Provide the (X, Y) coordinate of the cell's center where the given text is located.  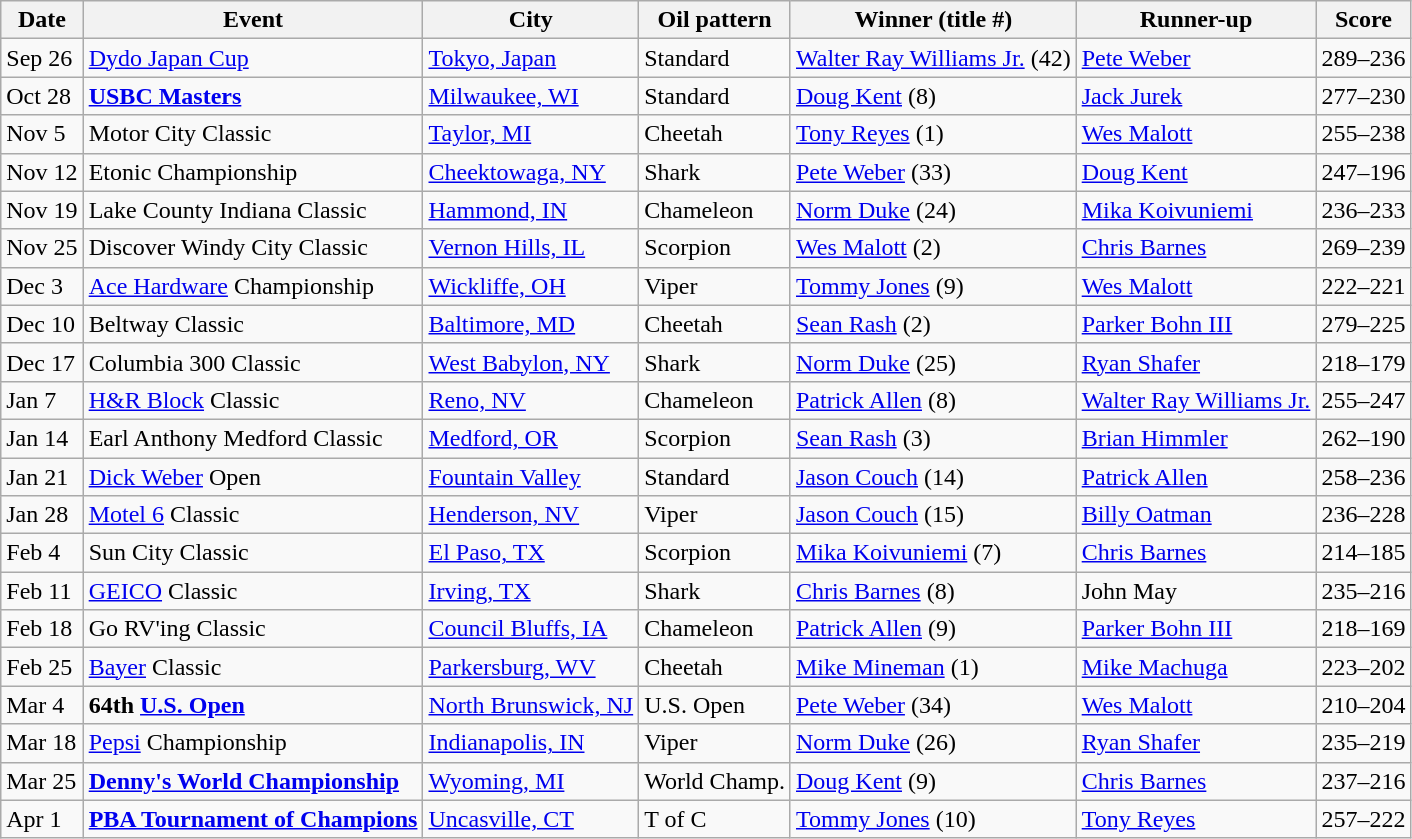
City (531, 20)
Chris Barnes (8) (933, 591)
Mika Koivuniemi (1196, 210)
Pete Weber (1196, 58)
Tony Reyes (1) (933, 134)
Taylor, MI (531, 134)
Irving, TX (531, 591)
Feb 4 (42, 553)
210–204 (1364, 705)
237–216 (1364, 781)
Apr 1 (42, 819)
Doug Kent (1196, 172)
Event (253, 20)
Sun City Classic (253, 553)
Reno, NV (531, 400)
Sean Rash (2) (933, 324)
Jason Couch (14) (933, 477)
Mike Machuga (1196, 667)
Mika Koivuniemi (7) (933, 553)
64th U.S. Open (253, 705)
Pete Weber (33) (933, 172)
Oct 28 (42, 96)
Patrick Allen (8) (933, 400)
Fountain Valley (531, 477)
Jan 14 (42, 438)
Beltway Classic (253, 324)
Pepsi Championship (253, 743)
236–233 (1364, 210)
Pete Weber (34) (933, 705)
World Champ. (715, 781)
Wyoming, MI (531, 781)
Jack Jurek (1196, 96)
255–238 (1364, 134)
Walter Ray Williams Jr. (1196, 400)
262–190 (1364, 438)
H&R Block Classic (253, 400)
Indianapolis, IN (531, 743)
214–185 (1364, 553)
Earl Anthony Medford Classic (253, 438)
Dec 3 (42, 286)
Wickliffe, OH (531, 286)
Patrick Allen (9) (933, 629)
Jan 28 (42, 515)
Tommy Jones (9) (933, 286)
258–236 (1364, 477)
Sean Rash (3) (933, 438)
Dec 10 (42, 324)
277–230 (1364, 96)
218–169 (1364, 629)
Nov 19 (42, 210)
T of C (715, 819)
Norm Duke (26) (933, 743)
West Babylon, NY (531, 362)
Medford, OR (531, 438)
Jan 21 (42, 477)
Uncasville, CT (531, 819)
PBA Tournament of Champions (253, 819)
Nov 5 (42, 134)
U.S. Open (715, 705)
Date (42, 20)
Nov 12 (42, 172)
Score (1364, 20)
Discover Windy City Classic (253, 248)
Tony Reyes (1196, 819)
Motor City Classic (253, 134)
Mar 18 (42, 743)
247–196 (1364, 172)
Etonic Championship (253, 172)
Ace Hardware Championship (253, 286)
Milwaukee, WI (531, 96)
Billy Oatman (1196, 515)
Cheektowaga, NY (531, 172)
Winner (title #) (933, 20)
Council Bluffs, IA (531, 629)
Jan 7 (42, 400)
Doug Kent (9) (933, 781)
Baltimore, MD (531, 324)
Tommy Jones (10) (933, 819)
Feb 11 (42, 591)
Sep 26 (42, 58)
Columbia 300 Classic (253, 362)
235–216 (1364, 591)
279–225 (1364, 324)
Mike Mineman (1) (933, 667)
236–228 (1364, 515)
Walter Ray Williams Jr. (42) (933, 58)
Doug Kent (8) (933, 96)
Norm Duke (25) (933, 362)
GEICO Classic (253, 591)
218–179 (1364, 362)
Nov 25 (42, 248)
Dick Weber Open (253, 477)
Dydo Japan Cup (253, 58)
Hammond, IN (531, 210)
223–202 (1364, 667)
269–239 (1364, 248)
El Paso, TX (531, 553)
Mar 25 (42, 781)
Lake County Indiana Classic (253, 210)
Dec 17 (42, 362)
255–247 (1364, 400)
John May (1196, 591)
289–236 (1364, 58)
USBC Masters (253, 96)
Patrick Allen (1196, 477)
Denny's World Championship (253, 781)
Jason Couch (15) (933, 515)
Mar 4 (42, 705)
Norm Duke (24) (933, 210)
Wes Malott (2) (933, 248)
257–222 (1364, 819)
Vernon Hills, IL (531, 248)
Henderson, NV (531, 515)
Oil pattern (715, 20)
Go RV'ing Classic (253, 629)
Tokyo, Japan (531, 58)
Brian Himmler (1196, 438)
Feb 18 (42, 629)
Feb 25 (42, 667)
Motel 6 Classic (253, 515)
222–221 (1364, 286)
North Brunswick, NJ (531, 705)
235–219 (1364, 743)
Parkersburg, WV (531, 667)
Runner-up (1196, 20)
Bayer Classic (253, 667)
